Return the (X, Y) coordinate for the center point of the cell that contains the specified text.  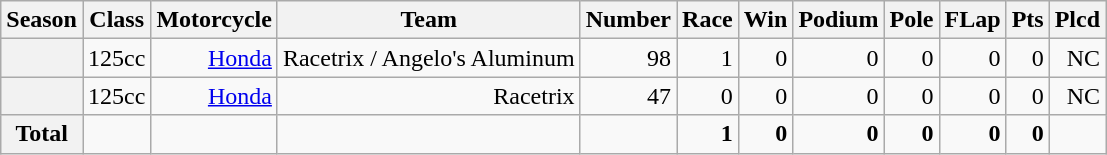
Pole (912, 20)
Total (42, 134)
Race (708, 20)
Podium (838, 20)
Class (116, 20)
47 (628, 96)
Plcd (1077, 20)
Motorcycle (214, 20)
Racetrix / Angelo's Aluminum (428, 58)
Number (628, 20)
Season (42, 20)
Racetrix (428, 96)
Win (766, 20)
Team (428, 20)
98 (628, 58)
Pts (1028, 20)
FLap (972, 20)
